Capture the cell that displays the provided text and extract its (x, y) central coordinate. 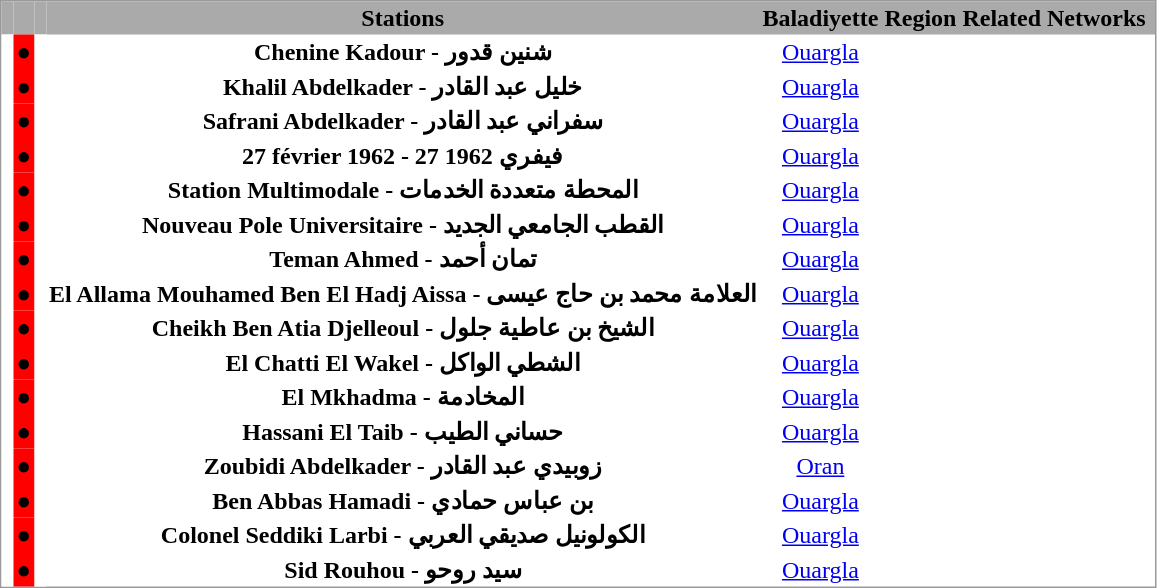
Colonel Seddiki Larbi - الكولونيل صديقي العربي (402, 535)
Oran (820, 465)
Cheikh Ben Atia Djelleoul - الشيخ بن عاطية جلول (402, 327)
El Allama Mouhamed Ben El Hadj Aissa - العلامة محمد بن حاج عيسى (402, 293)
Station Multimodale - المحطة متعددة الخدمات (402, 189)
El Chatti El Wakel - الشطي الواكل (402, 362)
Region (920, 18)
27 février 1962 - فيفري 1962 27 (402, 155)
Chenine Kadour - شنين قدور (402, 51)
El Mkhadma - المخادمة (402, 397)
Stations (402, 18)
Baladiyette (820, 18)
Nouveau Pole Universitaire - القطب الجامعي الجديد (402, 224)
Khalil Abdelkader - خليل عبد القادر (402, 86)
Sid Rouhou - سيد روحو (402, 569)
Safrani Abdelkader - سفراني عبد القادر (402, 121)
Ben Abbas Hamadi - بن عباس حمادي (402, 500)
Zoubidi Abdelkader - زوبيدي عبد القادر (402, 465)
Hassani El Taib - حساني الطيب (402, 431)
Related Networks (1054, 18)
Teman Ahmed - تمان أحمد (402, 259)
